For the text-containing cell, return its midpoint in (x, y) coordinate format. 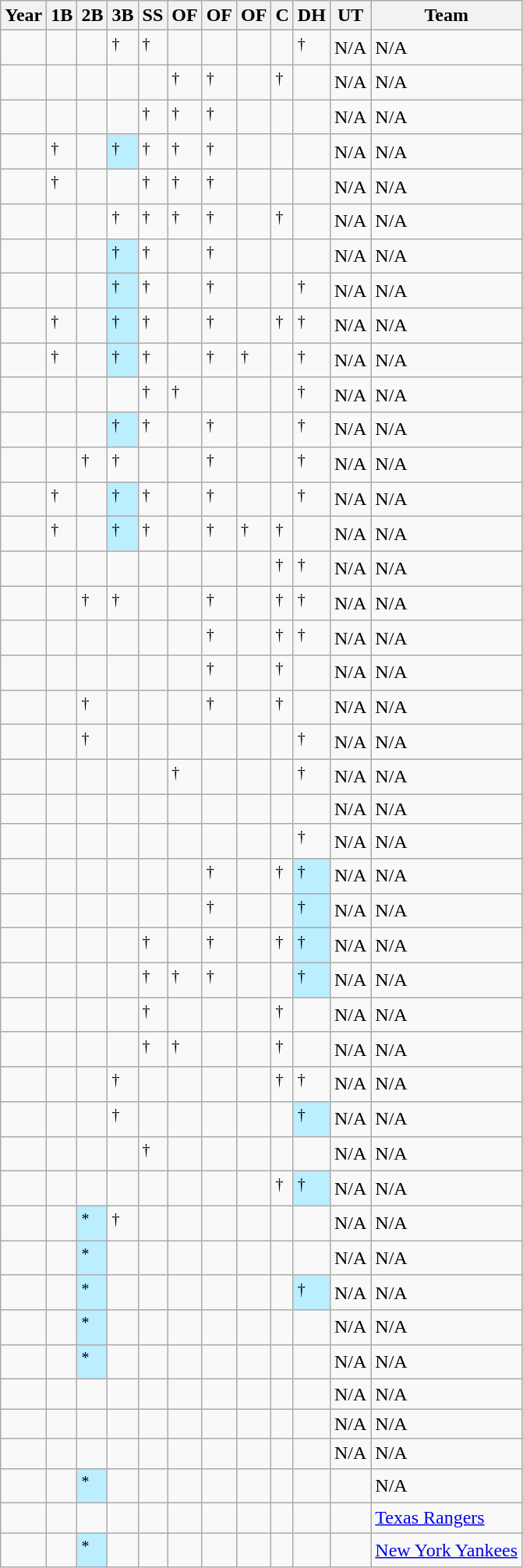
2B (92, 16)
1B (62, 16)
DH (312, 16)
C (282, 16)
3B (123, 16)
UT (350, 16)
Year (23, 16)
Texas Rangers (447, 1518)
New York Yankees (447, 1551)
SS (153, 16)
Team (447, 16)
